Extract the (x, y) coordinate from the center of the cell holding the provided text.  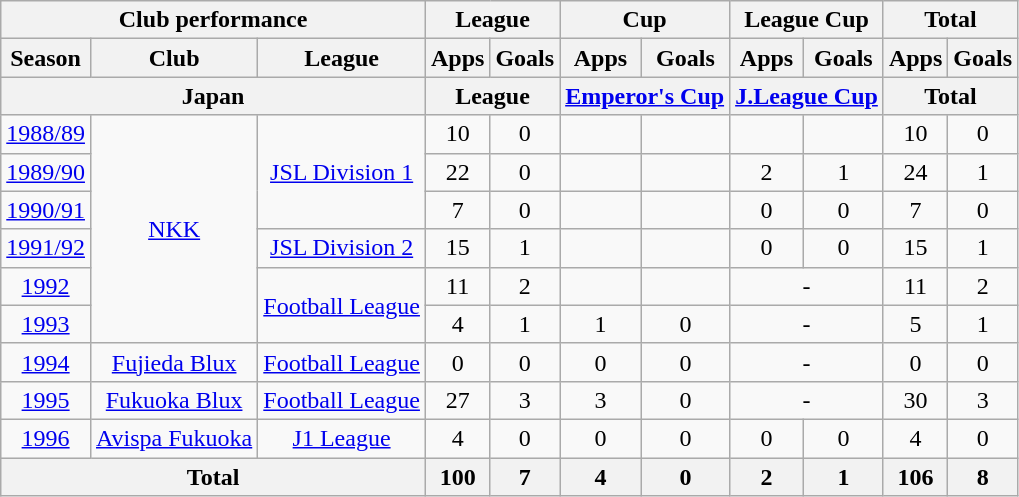
1993 (46, 324)
Avispa Fukuoka (174, 438)
1992 (46, 286)
Fukuoka Blux (174, 400)
JSL Division 1 (342, 172)
Club performance (214, 20)
22 (457, 172)
J1 League (342, 438)
5 (915, 324)
24 (915, 172)
Season (46, 58)
1994 (46, 362)
1988/89 (46, 134)
8 (983, 477)
Emperor's Cup (645, 96)
1996 (46, 438)
1989/90 (46, 172)
30 (915, 400)
J.League Cup (807, 96)
Cup (645, 20)
Fujieda Blux (174, 362)
Club (174, 58)
League Cup (807, 20)
1990/91 (46, 210)
1991/92 (46, 248)
NKK (174, 229)
27 (457, 400)
106 (915, 477)
JSL Division 2 (342, 248)
100 (457, 477)
Japan (214, 96)
1995 (46, 400)
